For the text-containing cell, return its midpoint in (X, Y) coordinate format. 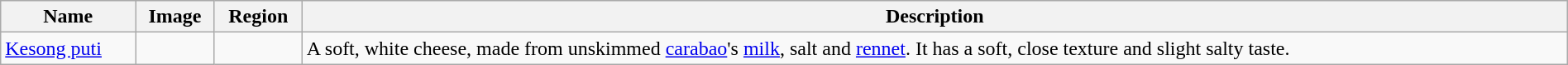
A soft, white cheese, made from unskimmed carabao's milk, salt and rennet. It has a soft, close texture and slight salty taste. (935, 48)
Kesong puti (68, 48)
Name (68, 17)
Image (175, 17)
Region (258, 17)
Description (935, 17)
